Output the (x, y) coordinate of the center of the cell containing the given text.  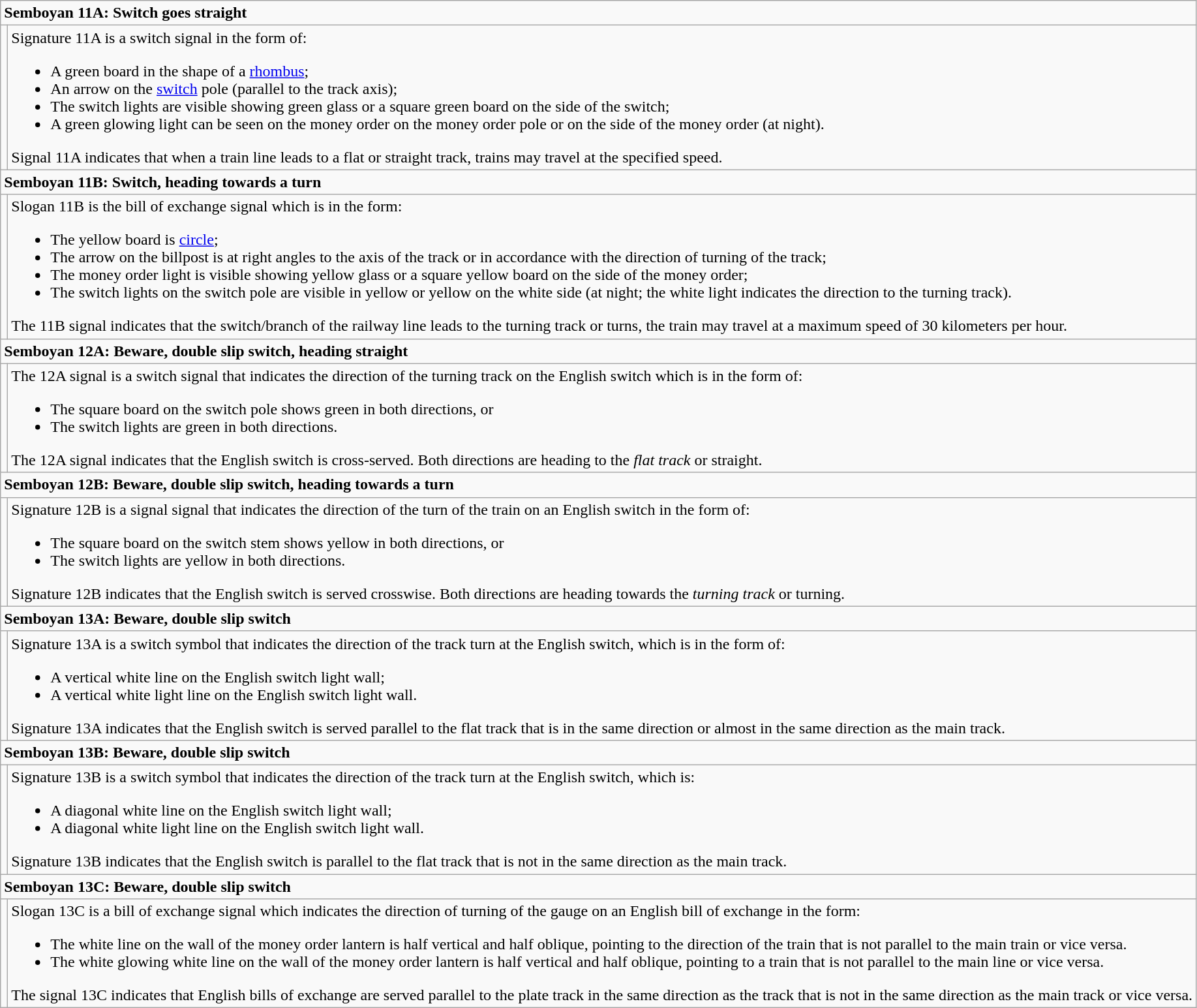
Semboyan 13B: Beware, double slip switch (599, 752)
Semboyan 11A: Switch goes straight (599, 13)
Semboyan 13C: Beware, double slip switch (599, 887)
Semboyan 13A: Beware, double slip switch (599, 619)
Semboyan 11B: Switch, heading towards a turn (599, 182)
Semboyan 12B: Beware, double slip switch, heading towards a turn (599, 485)
Semboyan 12A: Beware, double slip switch, heading straight (599, 351)
